Output the [X, Y] coordinate of the center of the cell containing the given text.  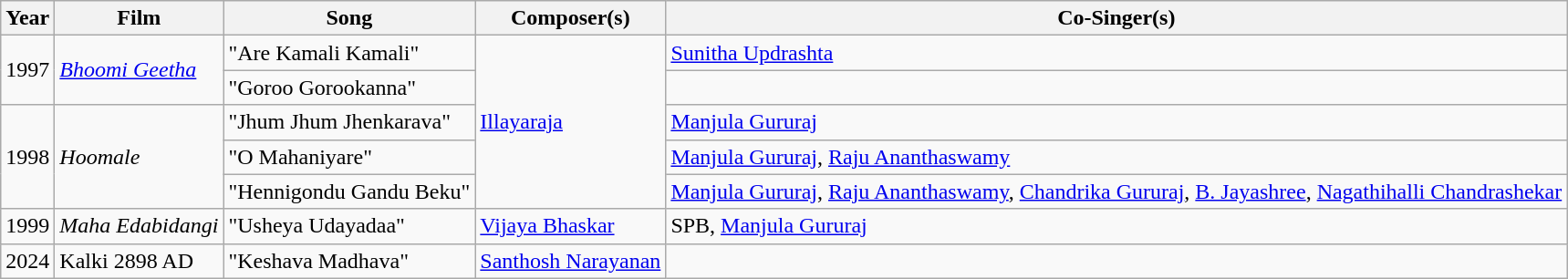
Sunitha Updrashta [1116, 53]
1998 [27, 157]
"Keshava Madhava" [349, 261]
2024 [27, 261]
"Goroo Gorookanna" [349, 88]
Song [349, 18]
"Usheya Udayadaa" [349, 226]
Manjula Gururaj, Raju Ananthaswamy [1116, 157]
Maha Edabidangi [139, 226]
"O Mahaniyare" [349, 157]
Composer(s) [571, 18]
1997 [27, 70]
Vijaya Bhaskar [571, 226]
Film [139, 18]
Co-Singer(s) [1116, 18]
Manjula Gururaj, Raju Ananthaswamy, Chandrika Gururaj, B. Jayashree, Nagathihalli Chandrashekar [1116, 191]
"Jhum Jhum Jhenkarava" [349, 122]
Kalki 2898 AD [139, 261]
Illayaraja [571, 122]
1999 [27, 226]
"Hennigondu Gandu Beku" [349, 191]
Manjula Gururaj [1116, 122]
Bhoomi Geetha [139, 70]
SPB, Manjula Gururaj [1116, 226]
"Are Kamali Kamali" [349, 53]
Year [27, 18]
Hoomale [139, 157]
Santhosh Narayanan [571, 261]
